Pinpoint the cell where the given text exists, returning its [X, Y] midpoint coordinate. 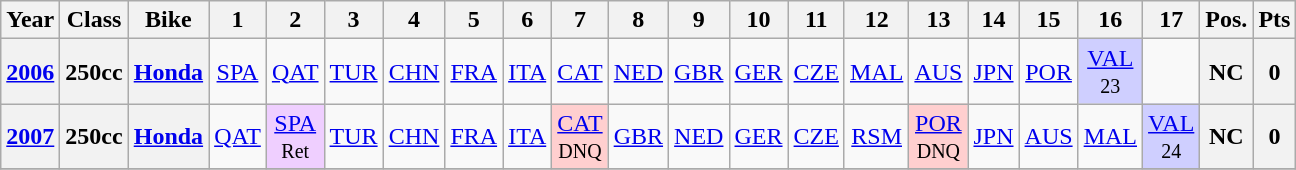
11 [816, 20]
CATDNQ [580, 136]
17 [1172, 20]
16 [1110, 20]
4 [414, 20]
POR [1048, 72]
PORDNQ [938, 136]
RSM [876, 136]
10 [758, 20]
2007 [30, 136]
7 [580, 20]
8 [638, 20]
13 [938, 20]
VAL24 [1172, 136]
2006 [30, 72]
Pos. [1226, 20]
Pts [1274, 20]
6 [528, 20]
SPA [238, 72]
Class [94, 20]
12 [876, 20]
CAT [580, 72]
3 [354, 20]
VAL23 [1110, 72]
9 [699, 20]
1 [238, 20]
15 [1048, 20]
2 [295, 20]
Year [30, 20]
14 [994, 20]
SPARet [295, 136]
Bike [168, 20]
5 [474, 20]
